Search for the cell housing the specified text and yield its [X, Y] center coordinate. 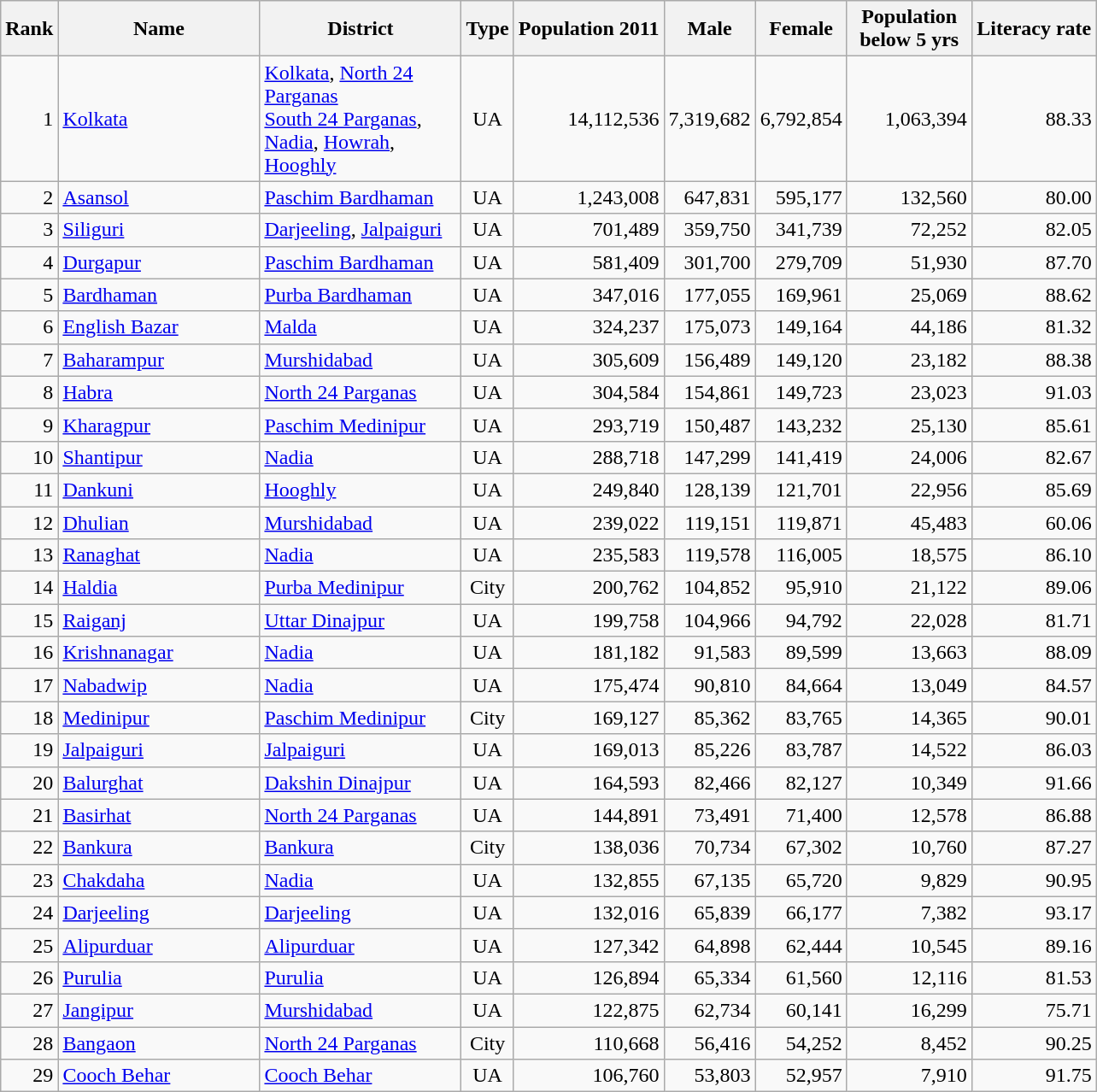
127,342 [589, 945]
Kharagpur [159, 425]
83,765 [801, 718]
110,668 [589, 1043]
Bangaon [159, 1043]
10 [29, 457]
23,023 [909, 392]
94,792 [801, 620]
Uttar Dinajpur [361, 620]
Baharampur [159, 360]
91.75 [1034, 1076]
581,409 [589, 262]
88.38 [1034, 360]
85,362 [709, 718]
3 [29, 230]
9 [29, 425]
81.53 [1034, 978]
87.70 [1034, 262]
25,069 [909, 295]
65,839 [709, 913]
279,709 [801, 262]
Habra [159, 392]
324,237 [589, 327]
156,489 [709, 360]
93.17 [1034, 913]
88.09 [1034, 653]
90.95 [1034, 880]
54,252 [801, 1043]
Literacy rate [1034, 29]
Purba Bardhaman [361, 295]
62,444 [801, 945]
91.03 [1034, 392]
175,474 [589, 685]
7,910 [909, 1076]
Dankuni [159, 490]
169,013 [589, 750]
106,760 [589, 1076]
Krishnanagar [159, 653]
Malda [361, 327]
Nabadwip [159, 685]
121,701 [801, 490]
341,739 [801, 230]
Chakdaha [159, 880]
141,419 [801, 457]
65,334 [709, 978]
81.71 [1034, 620]
Dakshin Dinajpur [361, 783]
Purba Medinipur [361, 588]
104,852 [709, 588]
149,120 [801, 360]
6,792,854 [801, 119]
25,130 [909, 425]
119,578 [709, 555]
301,700 [709, 262]
88.33 [1034, 119]
7,319,682 [709, 119]
4 [29, 262]
20 [29, 783]
85,226 [709, 750]
88.62 [1034, 295]
132,560 [909, 197]
60.06 [1034, 522]
8,452 [909, 1043]
51,930 [909, 262]
23 [29, 880]
Name [159, 29]
14,522 [909, 750]
13 [29, 555]
200,762 [589, 588]
177,055 [709, 295]
71,400 [801, 815]
18 [29, 718]
Jangipur [159, 1010]
169,127 [589, 718]
359,750 [709, 230]
181,182 [589, 653]
1,243,008 [589, 197]
67,135 [709, 880]
132,016 [589, 913]
147,299 [709, 457]
175,073 [709, 327]
86.10 [1034, 555]
10,760 [909, 848]
17 [29, 685]
Female [801, 29]
Population below 5 yrs [909, 29]
44,186 [909, 327]
7 [29, 360]
169,961 [801, 295]
235,583 [589, 555]
14 [29, 588]
91,583 [709, 653]
89.06 [1034, 588]
22,956 [909, 490]
Darjeeling, Jalpaiguri [361, 230]
347,016 [589, 295]
75.71 [1034, 1010]
239,022 [589, 522]
82.67 [1034, 457]
288,718 [589, 457]
116,005 [801, 555]
21,122 [909, 588]
132,855 [589, 880]
81.32 [1034, 327]
199,758 [589, 620]
21 [29, 815]
22,028 [909, 620]
24 [29, 913]
14,365 [909, 718]
119,151 [709, 522]
104,966 [709, 620]
Medinipur [159, 718]
28 [29, 1043]
29 [29, 1076]
164,593 [589, 783]
Shantipur [159, 457]
80.00 [1034, 197]
16 [29, 653]
53,803 [709, 1076]
12,116 [909, 978]
Kolkata [159, 119]
13,663 [909, 653]
304,584 [589, 392]
1,063,394 [909, 119]
10,545 [909, 945]
122,875 [589, 1010]
85.61 [1034, 425]
595,177 [801, 197]
7,382 [909, 913]
85.69 [1034, 490]
2 [29, 197]
73,491 [709, 815]
647,831 [709, 197]
82,127 [801, 783]
Population 2011 [589, 29]
45,483 [909, 522]
12,578 [909, 815]
English Bazar [159, 327]
249,840 [589, 490]
83,787 [801, 750]
1 [29, 119]
8 [29, 392]
10,349 [909, 783]
52,957 [801, 1076]
12 [29, 522]
119,871 [801, 522]
Basirhat [159, 815]
District [361, 29]
Asansol [159, 197]
86.03 [1034, 750]
65,720 [801, 880]
Male [709, 29]
67,302 [801, 848]
701,489 [589, 230]
Hooghly [361, 490]
16,299 [909, 1010]
84.57 [1034, 685]
Bardhaman [159, 295]
293,719 [589, 425]
86.88 [1034, 815]
19 [29, 750]
154,861 [709, 392]
89.16 [1034, 945]
Kolkata, North 24 ParganasSouth 24 Parganas, Nadia, Howrah, Hooghly [361, 119]
Type [487, 29]
23,182 [909, 360]
6 [29, 327]
24,006 [909, 457]
150,487 [709, 425]
9,829 [909, 880]
70,734 [709, 848]
62,734 [709, 1010]
143,232 [801, 425]
22 [29, 848]
5 [29, 295]
26 [29, 978]
56,416 [709, 1043]
15 [29, 620]
18,575 [909, 555]
61,560 [801, 978]
Haldia [159, 588]
64,898 [709, 945]
95,910 [801, 588]
72,252 [909, 230]
138,036 [589, 848]
60,141 [801, 1010]
90,810 [709, 685]
89,599 [801, 653]
149,164 [801, 327]
14,112,536 [589, 119]
13,049 [909, 685]
11 [29, 490]
144,891 [589, 815]
Balurghat [159, 783]
Dhulian [159, 522]
90.25 [1034, 1043]
Durgapur [159, 262]
90.01 [1034, 718]
Rank [29, 29]
27 [29, 1010]
Ranaghat [159, 555]
82.05 [1034, 230]
91.66 [1034, 783]
84,664 [801, 685]
126,894 [589, 978]
82,466 [709, 783]
149,723 [801, 392]
305,609 [589, 360]
66,177 [801, 913]
25 [29, 945]
Raiganj [159, 620]
Siliguri [159, 230]
128,139 [709, 490]
87.27 [1034, 848]
